Determine the [X, Y] coordinate at the center of the cell enclosing the given text.  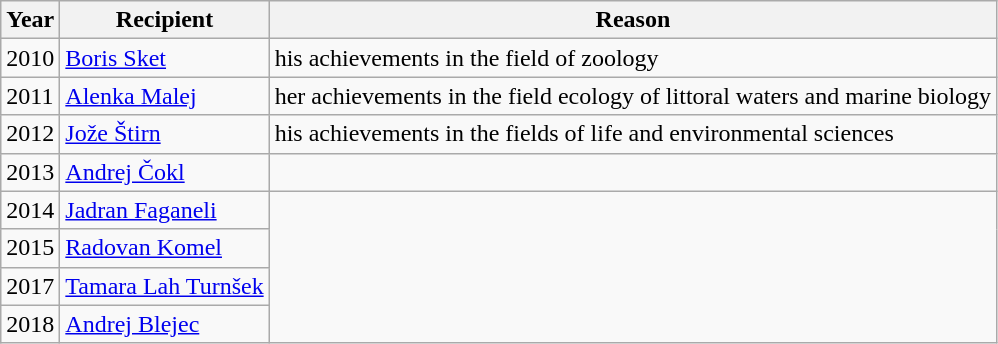
Tamara Lah Turnšek [164, 286]
his achievements in the field of zoology [633, 58]
his achievements in the fields of life and environmental sciences [633, 134]
2011 [30, 96]
Recipient [164, 20]
Jadran Faganeli [164, 210]
Andrej Čokl [164, 172]
Reason [633, 20]
2014 [30, 210]
Boris Sket [164, 58]
2018 [30, 324]
2017 [30, 286]
her achievements in the field ecology of littoral waters and marine biology [633, 96]
2015 [30, 248]
Jože Štirn [164, 134]
Alenka Malej [164, 96]
2012 [30, 134]
Andrej Blejec [164, 324]
Radovan Komel [164, 248]
2013 [30, 172]
Year [30, 20]
2010 [30, 58]
